From the cell containing the given text, extract its center point as [x, y] coordinate. 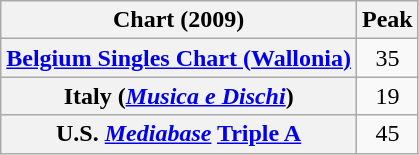
Chart (2009) [179, 20]
Belgium Singles Chart (Wallonia) [179, 58]
45 [388, 134]
U.S. Mediabase Triple A [179, 134]
19 [388, 96]
35 [388, 58]
Italy (Musica e Dischi) [179, 96]
Peak [388, 20]
